Return [x, y] of the center of cell containing provided text 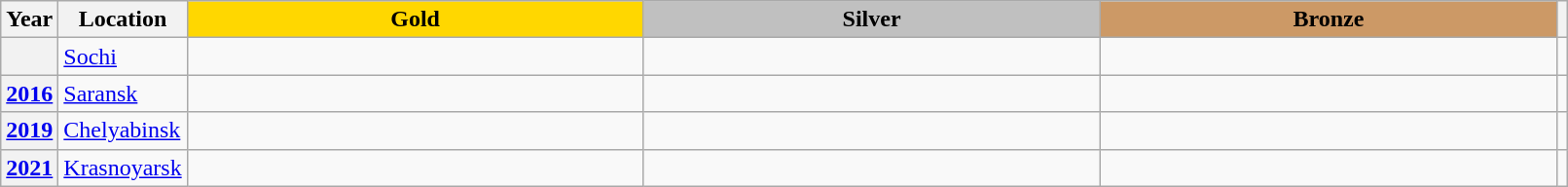
2016 [29, 93]
Gold [415, 19]
Saransk [123, 93]
Bronze [1329, 19]
2019 [29, 131]
Location [123, 19]
Krasnoyarsk [123, 168]
Year [29, 19]
Sochi [123, 56]
Chelyabinsk [123, 131]
Silver [872, 19]
2021 [29, 168]
